From the cell containing the given text, extract its center point as [x, y] coordinate. 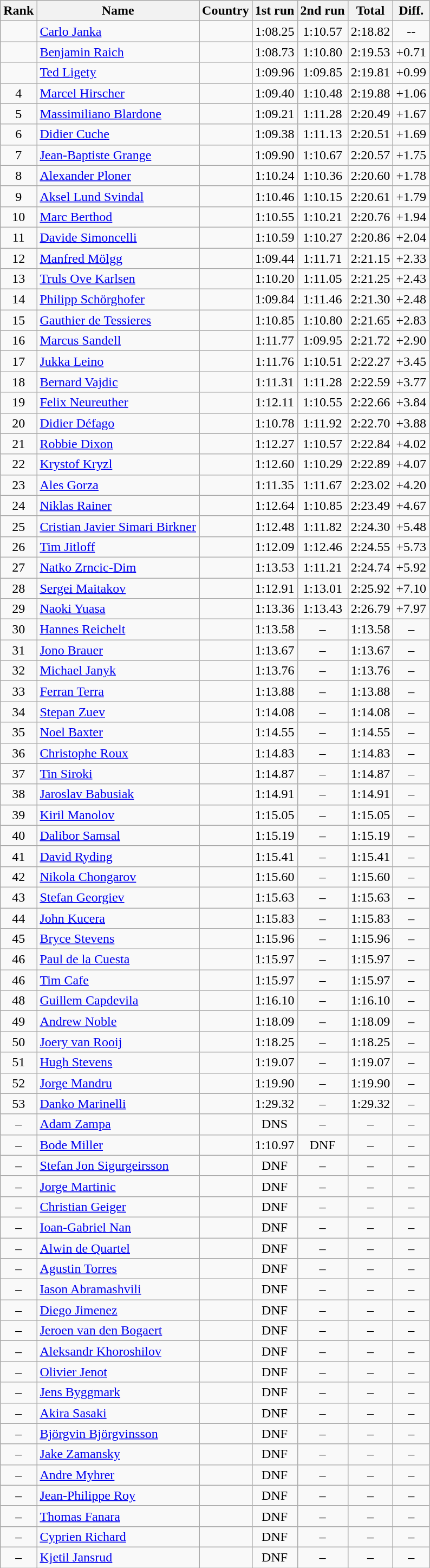
+2.83 [412, 320]
1:12.48 [275, 526]
+2.43 [412, 279]
Kiril Manolov [118, 815]
1:09.44 [275, 258]
Dalibor Samsal [118, 835]
2:24.30 [370, 526]
Agustin Torres [118, 1269]
23 [18, 485]
1:09.84 [275, 300]
Jono Brauer [118, 650]
Akira Sasaki [118, 1413]
31 [18, 650]
Christian Geiger [118, 1207]
Marcus Sandell [118, 341]
1:10.59 [275, 237]
1:13.43 [323, 609]
+2.04 [412, 237]
David Ryding [118, 856]
Cyprien Richard [118, 1537]
44 [18, 918]
+5.48 [412, 526]
1:12.60 [275, 464]
53 [18, 1104]
Guillem Capdevila [118, 1001]
26 [18, 547]
Jean-Philippe Roy [118, 1495]
51 [18, 1062]
1:11.71 [323, 258]
Hannes Reichelt [118, 630]
34 [18, 712]
1:10.20 [275, 279]
2:23.02 [370, 485]
+7.97 [412, 609]
2:22.27 [370, 361]
Jeroen van den Bogaert [118, 1331]
Jake Zamansky [118, 1454]
1:12.91 [275, 588]
Diego Jimenez [118, 1310]
1:12.11 [275, 403]
45 [18, 939]
1:09.38 [275, 134]
Ferran Terra [118, 691]
2:21.15 [370, 258]
Tin Siroki [118, 774]
1:10.21 [323, 217]
43 [18, 897]
2:21.30 [370, 300]
Stefan Jon Sigurgeirsson [118, 1165]
Olivier Jenot [118, 1372]
2:21.65 [370, 320]
Joery van Rooij [118, 1042]
1:11.21 [323, 567]
+0.71 [412, 52]
Tim Cafe [118, 980]
2:20.60 [370, 176]
Thomas Fanara [118, 1516]
Andrew Noble [118, 1021]
1:11.13 [323, 134]
11 [18, 237]
Aleksandr Khoroshilov [118, 1351]
42 [18, 877]
Ales Gorza [118, 485]
Tim Jitloff [118, 547]
Adam Zampa [118, 1124]
Niklas Rainer [118, 506]
1:10.24 [275, 176]
1:11.31 [275, 382]
+1.94 [412, 217]
2:20.76 [370, 217]
1:09.90 [275, 155]
+4.02 [412, 444]
1:09.40 [275, 93]
1:10.46 [275, 196]
+1.79 [412, 196]
+4.20 [412, 485]
Paul de la Cuesta [118, 960]
50 [18, 1042]
Jorge Martinic [118, 1186]
+3.84 [412, 403]
15 [18, 320]
DNS [275, 1124]
Benjamin Raich [118, 52]
Stefan Georgiev [118, 897]
Country [226, 11]
Bernard Vajdic [118, 382]
Total [370, 11]
7 [18, 155]
2:24.55 [370, 547]
Jean-Baptiste Grange [118, 155]
2:25.92 [370, 588]
35 [18, 733]
36 [18, 753]
Noel Baxter [118, 733]
1:09.96 [275, 73]
+1.78 [412, 176]
+5.73 [412, 547]
Jaroslav Babusiak [118, 794]
1:08.73 [275, 52]
1:12.09 [275, 547]
Philipp Schörghofer [118, 300]
Alwin de Quartel [118, 1248]
Felix Neureuther [118, 403]
1st run [275, 11]
2:20.86 [370, 237]
Marcel Hirscher [118, 93]
1:12.27 [275, 444]
Christophe Roux [118, 753]
+0.99 [412, 73]
Naoki Yuasa [118, 609]
17 [18, 361]
Jens Byggmark [118, 1392]
1:10.97 [275, 1145]
2:20.51 [370, 134]
-- [412, 31]
1:10.48 [323, 93]
1:11.82 [323, 526]
1:13.53 [275, 567]
1:10.36 [323, 176]
Cristian Javier Simari Birkner [118, 526]
Michael Janyk [118, 671]
5 [18, 114]
Didier Cuche [118, 134]
1:10.15 [323, 196]
24 [18, 506]
Diff. [412, 11]
+4.07 [412, 464]
Alexander Ploner [118, 176]
+3.77 [412, 382]
1:08.25 [275, 31]
Carlo Janka [118, 31]
+1.69 [412, 134]
2:22.70 [370, 423]
Marc Berthod [118, 217]
+4.67 [412, 506]
33 [18, 691]
1:11.35 [275, 485]
Robbie Dixon [118, 444]
1:13.01 [323, 588]
1:12.46 [323, 547]
Bode Miller [118, 1145]
Name [118, 11]
1:10.78 [275, 423]
29 [18, 609]
Iason Abramashvili [118, 1290]
Krystof Kryzl [118, 464]
2:20.61 [370, 196]
Rank [18, 11]
18 [18, 382]
9 [18, 196]
2:19.88 [370, 93]
1:11.92 [323, 423]
28 [18, 588]
Jorge Mandru [118, 1083]
+2.33 [412, 258]
2:26.79 [370, 609]
40 [18, 835]
2:22.84 [370, 444]
1:09.21 [275, 114]
1:10.27 [323, 237]
21 [18, 444]
16 [18, 341]
1:10.51 [323, 361]
Andre Myhrer [118, 1475]
10 [18, 217]
1:09.85 [323, 73]
1:11.46 [323, 300]
Didier Défago [118, 423]
+1.06 [412, 93]
2:19.53 [370, 52]
14 [18, 300]
Danko Marinelli [118, 1104]
Gauthier de Tessieres [118, 320]
2:21.25 [370, 279]
41 [18, 856]
Nikola Chongarov [118, 877]
Kjetil Jansrud [118, 1557]
2:24.74 [370, 567]
20 [18, 423]
52 [18, 1083]
2:21.72 [370, 341]
+1.67 [412, 114]
2:22.89 [370, 464]
Björgvin Björgvinsson [118, 1434]
2:20.49 [370, 114]
+3.45 [412, 361]
49 [18, 1021]
1:09.95 [323, 341]
+7.10 [412, 588]
1:11.77 [275, 341]
2nd run [323, 11]
39 [18, 815]
2:22.66 [370, 403]
John Kucera [118, 918]
1:11.67 [323, 485]
Bryce Stevens [118, 939]
+2.90 [412, 341]
4 [18, 93]
6 [18, 134]
Jukka Leino [118, 361]
38 [18, 794]
Truls Ove Karlsen [118, 279]
2:19.81 [370, 73]
12 [18, 258]
Sergei Maitakov [118, 588]
Ted Ligety [118, 73]
1:11.76 [275, 361]
1:13.36 [275, 609]
30 [18, 630]
8 [18, 176]
1:12.64 [275, 506]
37 [18, 774]
Manfred Mölgg [118, 258]
25 [18, 526]
+3.88 [412, 423]
22 [18, 464]
Stepan Zuev [118, 712]
27 [18, 567]
1:10.29 [323, 464]
32 [18, 671]
48 [18, 1001]
19 [18, 403]
2:18.82 [370, 31]
Ioan-Gabriel Nan [118, 1227]
+2.48 [412, 300]
2:23.49 [370, 506]
Massimiliano Blardone [118, 114]
+5.92 [412, 567]
Natko Zrncic-Dim [118, 567]
1:11.05 [323, 279]
13 [18, 279]
Aksel Lund Svindal [118, 196]
Davide Simoncelli [118, 237]
2:22.59 [370, 382]
+1.75 [412, 155]
1:10.67 [323, 155]
Hugh Stevens [118, 1062]
2:20.57 [370, 155]
